For the text-containing cell, return its midpoint in (X, Y) coordinate format. 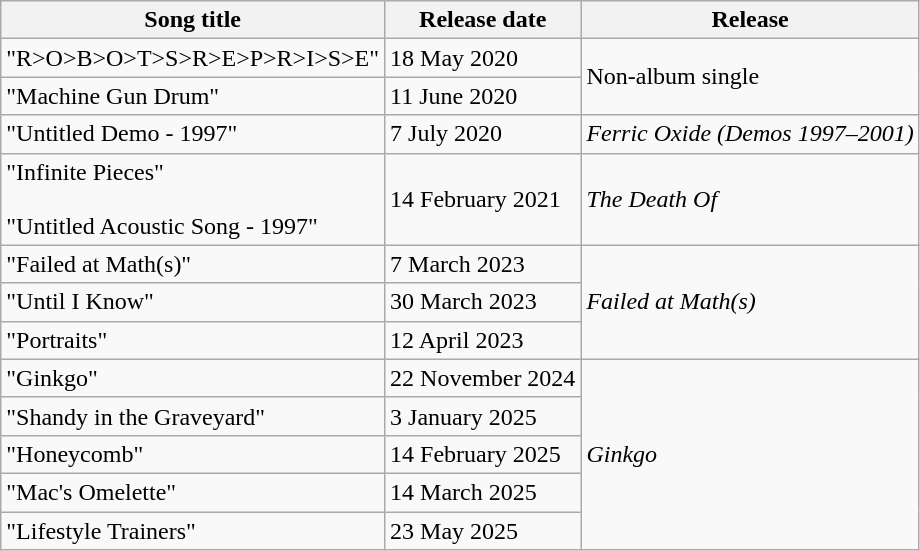
"Lifestyle Trainers" (193, 531)
"Ginkgo" (193, 378)
7 July 2020 (483, 134)
Ginkgo (750, 454)
"Infinite Pieces""Untitled Acoustic Song - 1997" (193, 199)
7 March 2023 (483, 264)
"Machine Gun Drum" (193, 96)
"Failed at Math(s)" (193, 264)
Non-album single (750, 77)
12 April 2023 (483, 340)
18 May 2020 (483, 58)
The Death Of (750, 199)
3 January 2025 (483, 416)
Failed at Math(s) (750, 302)
Release date (483, 20)
"Mac's Omelette" (193, 492)
14 February 2025 (483, 454)
"Shandy in the Graveyard" (193, 416)
"Until I Know" (193, 302)
Release (750, 20)
23 May 2025 (483, 531)
"Honeycomb" (193, 454)
"Portraits" (193, 340)
14 March 2025 (483, 492)
Song title (193, 20)
Ferric Oxide (Demos 1997–2001) (750, 134)
"Untitled Demo - 1997" (193, 134)
11 June 2020 (483, 96)
30 March 2023 (483, 302)
"R>O>B>O>T>S>R>E>P>R>I>S>E" (193, 58)
22 November 2024 (483, 378)
14 February 2021 (483, 199)
